Return [x, y] of the center of cell containing provided text 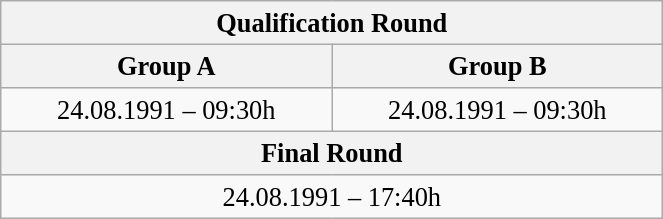
Final Round [332, 153]
Group A [166, 66]
Group B [498, 66]
Qualification Round [332, 22]
24.08.1991 – 17:40h [332, 197]
